Find where the given text appears and provide that cell's center as (X, Y) coordinate. 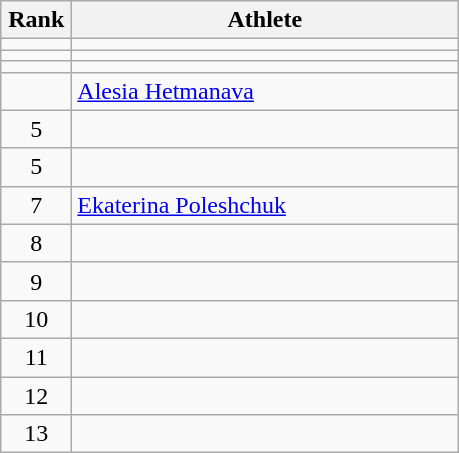
Ekaterina Poleshchuk (265, 205)
10 (36, 319)
Athlete (265, 20)
12 (36, 395)
8 (36, 243)
13 (36, 434)
11 (36, 357)
7 (36, 205)
Alesia Hetmanava (265, 91)
9 (36, 281)
Rank (36, 20)
